For the text-containing cell, return its midpoint in (x, y) coordinate format. 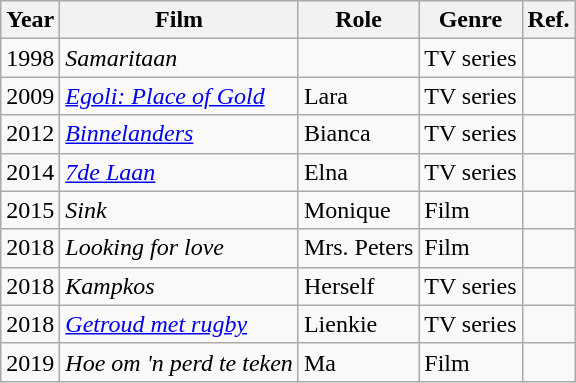
Lienkie (358, 324)
Lara (358, 96)
Bianca (358, 134)
Sink (180, 210)
2012 (30, 134)
Herself (358, 286)
Elna (358, 172)
Role (358, 20)
Samaritaan (180, 58)
Hoe om 'n perd te teken (180, 362)
Binnelanders (180, 134)
2019 (30, 362)
Year (30, 20)
2015 (30, 210)
2014 (30, 172)
2009 (30, 96)
Mrs. Peters (358, 248)
Monique (358, 210)
Ma (358, 362)
Ref. (548, 20)
Kampkos (180, 286)
1998 (30, 58)
7de Laan (180, 172)
Getroud met rugby (180, 324)
Genre (470, 20)
Looking for love (180, 248)
Egoli: Place of Gold (180, 96)
